Pinpoint the cell where the given text exists, returning its (x, y) midpoint coordinate. 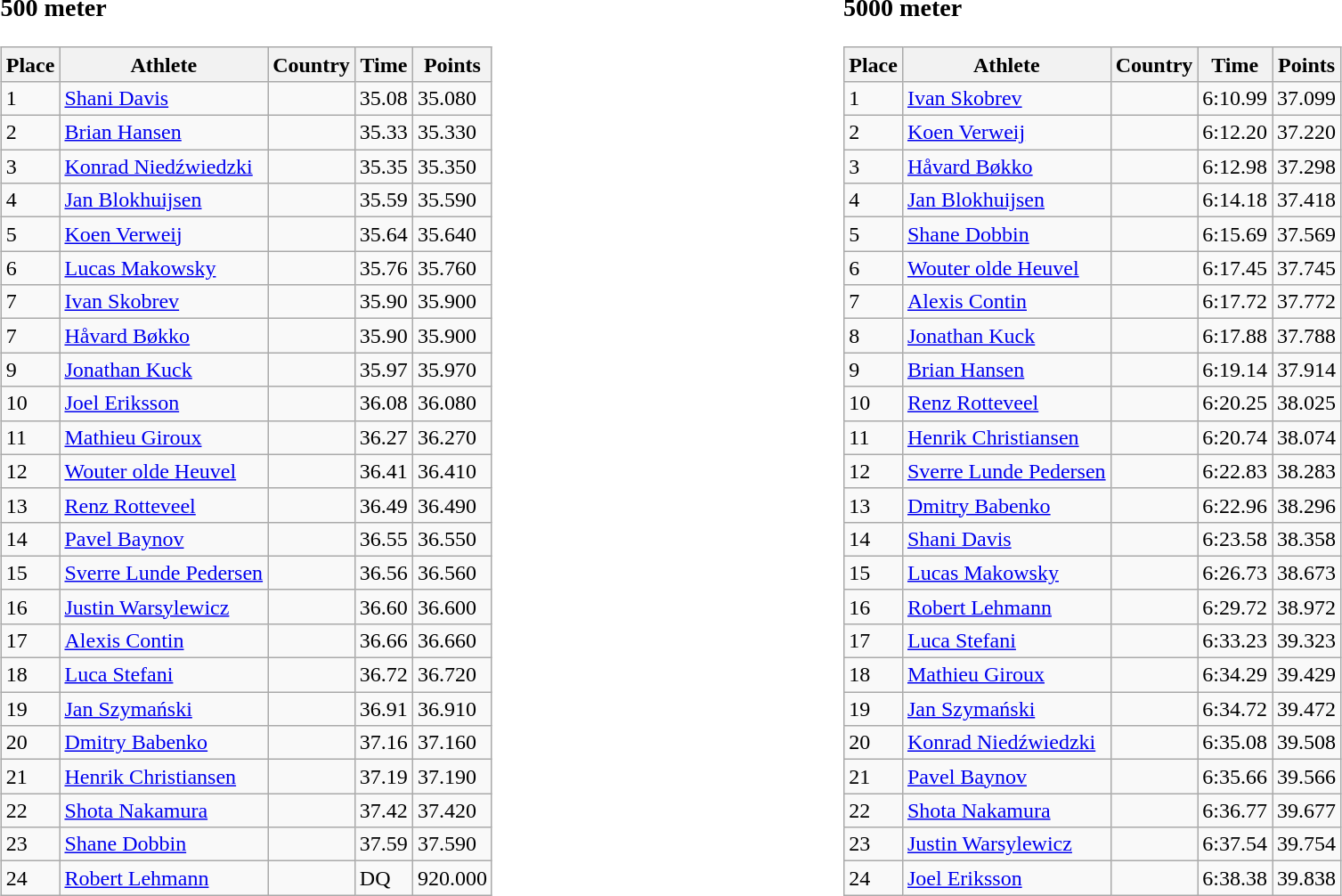
36.27 (383, 437)
37.745 (1307, 268)
6:37.54 (1235, 844)
6:23.58 (1235, 539)
36.49 (383, 505)
6:17.45 (1235, 268)
37.099 (1307, 98)
38.025 (1307, 403)
38.673 (1307, 573)
36.91 (383, 709)
35.350 (452, 167)
36.550 (452, 539)
6:35.08 (1235, 743)
37.42 (383, 810)
35.330 (452, 133)
38.283 (1307, 471)
37.420 (452, 810)
35.970 (452, 370)
6:29.72 (1235, 607)
37.220 (1307, 133)
36.560 (452, 573)
6:33.23 (1235, 640)
39.566 (1307, 777)
8 (874, 336)
35.590 (452, 200)
37.569 (1307, 234)
6:19.14 (1235, 370)
39.429 (1307, 675)
6:34.29 (1235, 675)
39.838 (1307, 878)
35.33 (383, 133)
37.16 (383, 743)
36.08 (383, 403)
39.508 (1307, 743)
36.910 (452, 709)
37.190 (452, 777)
36.55 (383, 539)
37.914 (1307, 370)
38.074 (1307, 437)
37.788 (1307, 336)
39.323 (1307, 640)
6:14.18 (1235, 200)
35.97 (383, 370)
6:12.20 (1235, 133)
35.59 (383, 200)
36.080 (452, 403)
6:34.72 (1235, 709)
6:20.74 (1235, 437)
38.358 (1307, 539)
6:12.98 (1235, 167)
36.66 (383, 640)
6:35.66 (1235, 777)
6:22.96 (1235, 505)
37.59 (383, 844)
6:17.88 (1235, 336)
36.600 (452, 607)
6:17.72 (1235, 302)
39.754 (1307, 844)
36.660 (452, 640)
6:22.83 (1235, 471)
36.270 (452, 437)
35.08 (383, 98)
36.56 (383, 573)
37.418 (1307, 200)
37.19 (383, 777)
35.760 (452, 268)
37.590 (452, 844)
36.72 (383, 675)
37.298 (1307, 167)
38.296 (1307, 505)
39.472 (1307, 709)
36.490 (452, 505)
36.720 (452, 675)
38.972 (1307, 607)
920.000 (452, 878)
36.410 (452, 471)
35.080 (452, 98)
DQ (383, 878)
35.640 (452, 234)
6:10.99 (1235, 98)
6:38.38 (1235, 878)
35.64 (383, 234)
6:26.73 (1235, 573)
35.76 (383, 268)
39.677 (1307, 810)
36.41 (383, 471)
37.772 (1307, 302)
6:15.69 (1235, 234)
6:20.25 (1235, 403)
37.160 (452, 743)
36.60 (383, 607)
6:36.77 (1235, 810)
35.35 (383, 167)
